Return (X, Y) of the center of cell containing provided text 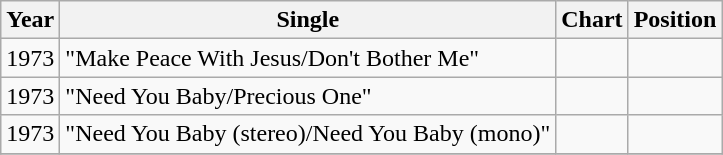
"Need You Baby/Precious One" (308, 96)
Single (308, 20)
Position (675, 20)
"Need You Baby (stereo)/Need You Baby (mono)" (308, 134)
"Make Peace With Jesus/Don't Bother Me" (308, 58)
Year (30, 20)
Chart (592, 20)
